Scan for the cell matching the given text and deliver its [x, y] coordinate at center. 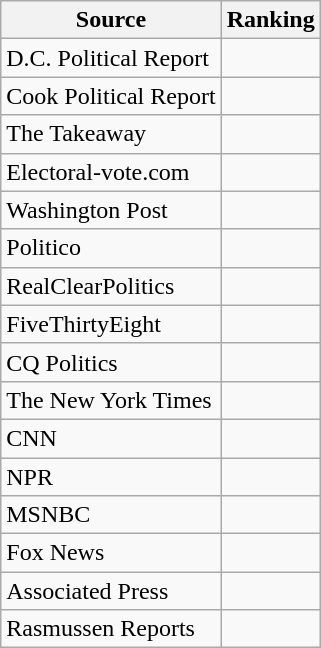
The New York Times [111, 400]
MSNBC [111, 515]
Washington Post [111, 210]
CQ Politics [111, 362]
FiveThirtyEight [111, 324]
CNN [111, 438]
Electoral-vote.com [111, 172]
Rasmussen Reports [111, 629]
RealClearPolitics [111, 286]
The Takeaway [111, 134]
NPR [111, 477]
Cook Political Report [111, 96]
Source [111, 20]
Politico [111, 248]
Ranking [270, 20]
Associated Press [111, 591]
Fox News [111, 553]
D.C. Political Report [111, 58]
